Extract the (X, Y) coordinate from the center of the cell holding the provided text.  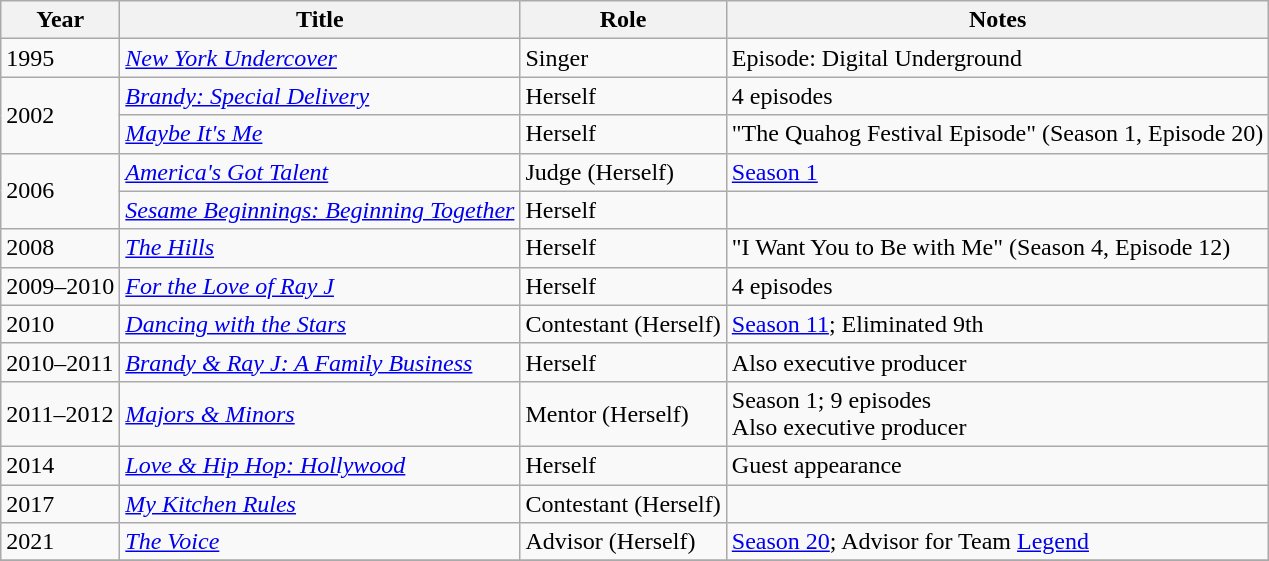
2010–2011 (60, 362)
Sesame Beginnings: Beginning Together (320, 210)
America's Got Talent (320, 172)
Season 20; Advisor for Team Legend (998, 542)
Also executive producer (998, 362)
Year (60, 20)
Dancing with the Stars (320, 324)
"The Quahog Festival Episode" (Season 1, Episode 20) (998, 134)
The Voice (320, 542)
2017 (60, 503)
Mentor (Herself) (623, 414)
Brandy & Ray J: A Family Business (320, 362)
1995 (60, 58)
Majors & Minors (320, 414)
Episode: Digital Underground (998, 58)
2009–2010 (60, 286)
Love & Hip Hop: Hollywood (320, 465)
Maybe It's Me (320, 134)
My Kitchen Rules (320, 503)
2010 (60, 324)
"I Want You to Be with Me" (Season 4, Episode 12) (998, 248)
Singer (623, 58)
New York Undercover (320, 58)
Notes (998, 20)
2006 (60, 191)
Title (320, 20)
2002 (60, 115)
Advisor (Herself) (623, 542)
Brandy: Special Delivery (320, 96)
Season 1; 9 episodesAlso executive producer (998, 414)
Season 1 (998, 172)
Role (623, 20)
2011–2012 (60, 414)
For the Love of Ray J (320, 286)
Season 11; Eliminated 9th (998, 324)
Guest appearance (998, 465)
2014 (60, 465)
2008 (60, 248)
The Hills (320, 248)
2021 (60, 542)
Judge (Herself) (623, 172)
